Capture the cell that displays the provided text and extract its (X, Y) central coordinate. 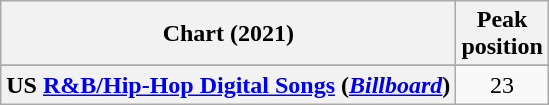
US R&B/Hip-Hop Digital Songs (Billboard) (228, 85)
Chart (2021) (228, 34)
23 (502, 85)
Peakposition (502, 34)
